Capture the cell that displays the provided text and extract its (x, y) central coordinate. 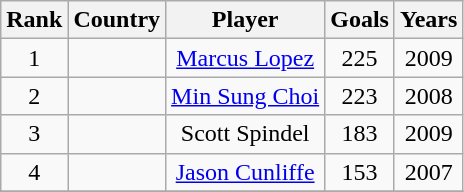
2008 (428, 96)
Rank (34, 20)
Marcus Lopez (246, 58)
Player (246, 20)
153 (360, 172)
183 (360, 134)
2007 (428, 172)
223 (360, 96)
4 (34, 172)
Years (428, 20)
Goals (360, 20)
225 (360, 58)
1 (34, 58)
Jason Cunliffe (246, 172)
Min Sung Choi (246, 96)
2 (34, 96)
Country (117, 20)
3 (34, 134)
Scott Spindel (246, 134)
